Scan for the cell matching the given text and deliver its [x, y] coordinate at center. 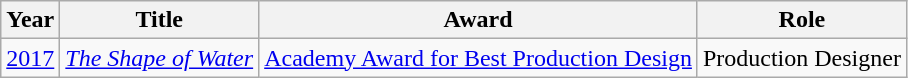
Title [160, 20]
Academy Award for Best Production Design [478, 58]
Role [802, 20]
Production Designer [802, 58]
Award [478, 20]
Year [30, 20]
The Shape of Water [160, 58]
2017 [30, 58]
